Scan for the cell matching the given text and deliver its (X, Y) coordinate at center. 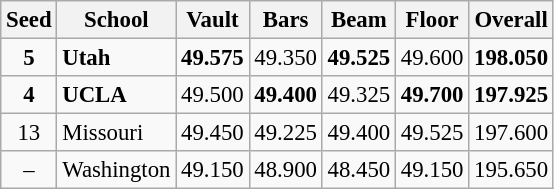
School (116, 20)
49.350 (286, 58)
Vault (212, 20)
49.325 (358, 95)
Beam (358, 20)
– (29, 170)
49.500 (212, 95)
Overall (512, 20)
197.925 (512, 95)
49.575 (212, 58)
5 (29, 58)
49.225 (286, 133)
4 (29, 95)
Missouri (116, 133)
Washington (116, 170)
Bars (286, 20)
Floor (432, 20)
13 (29, 133)
49.450 (212, 133)
49.600 (432, 58)
198.050 (512, 58)
48.450 (358, 170)
UCLA (116, 95)
195.650 (512, 170)
Utah (116, 58)
49.700 (432, 95)
Seed (29, 20)
48.900 (286, 170)
197.600 (512, 133)
